Pinpoint the cell where the given text exists, returning its [x, y] midpoint coordinate. 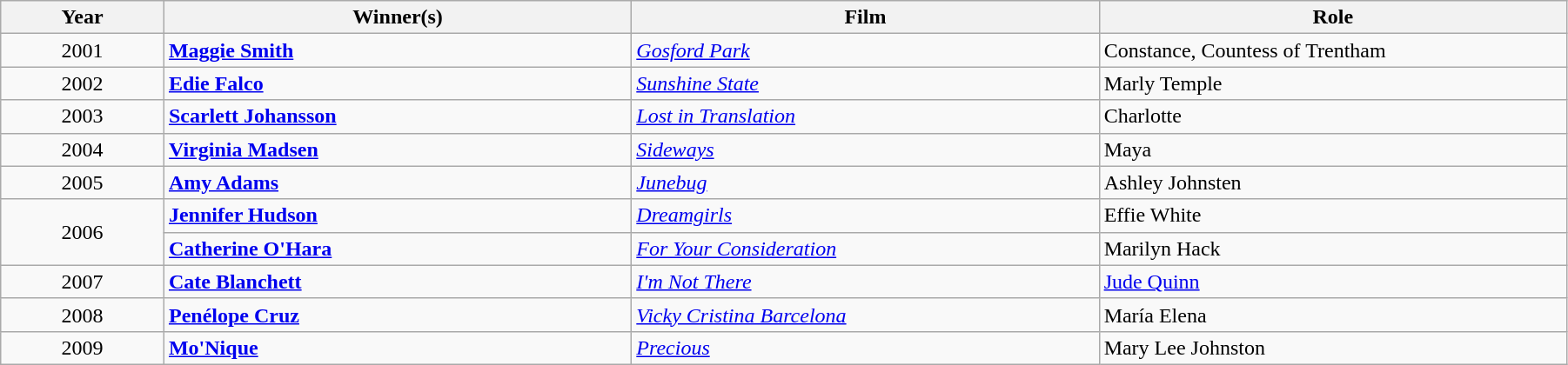
2006 [83, 232]
Constance, Countess of Trentham [1333, 50]
Penélope Cruz [397, 315]
Catherine O'Hara [397, 249]
Mo'Nique [397, 348]
Virginia Madsen [397, 149]
Marilyn Hack [1333, 249]
2002 [83, 83]
Maya [1333, 149]
2008 [83, 315]
Effie White [1333, 216]
Sideways [865, 149]
2007 [83, 282]
2001 [83, 50]
Winner(s) [397, 17]
2005 [83, 182]
Precious [865, 348]
Gosford Park [865, 50]
Role [1333, 17]
Junebug [865, 182]
For Your Consideration [865, 249]
Amy Adams [397, 182]
Jude Quinn [1333, 282]
2003 [83, 116]
Ashley Johnsten [1333, 182]
Year [83, 17]
Lost in Translation [865, 116]
Charlotte [1333, 116]
Marly Temple [1333, 83]
María Elena [1333, 315]
Cate Blanchett [397, 282]
Edie Falco [397, 83]
2004 [83, 149]
Maggie Smith [397, 50]
I'm Not There [865, 282]
Sunshine State [865, 83]
2009 [83, 348]
Mary Lee Johnston [1333, 348]
Dreamgirls [865, 216]
Film [865, 17]
Vicky Cristina Barcelona [865, 315]
Scarlett Johansson [397, 116]
Jennifer Hudson [397, 216]
